Extract the (x, y) coordinate from the center of the cell holding the provided text.  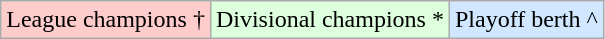
Divisional champions * (330, 20)
Playoff berth ^ (526, 20)
League champions † (106, 20)
